Find where the given text appears and provide that cell's center as (x, y) coordinate. 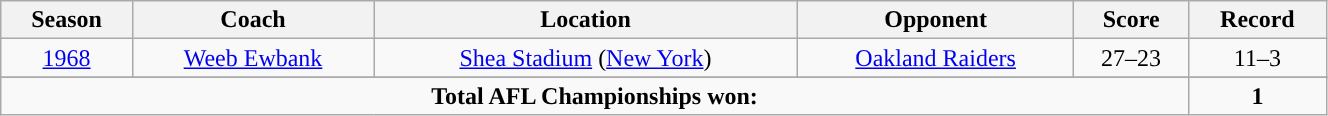
Season (67, 20)
Record (1257, 20)
Total AFL Championships won: (595, 96)
Coach (252, 20)
1 (1257, 96)
11–3 (1257, 58)
Opponent (936, 20)
Location (586, 20)
Score (1131, 20)
Shea Stadium (New York) (586, 58)
Oakland Raiders (936, 58)
27–23 (1131, 58)
1968 (67, 58)
Weeb Ewbank (252, 58)
